Return [x, y] of the center of cell containing provided text 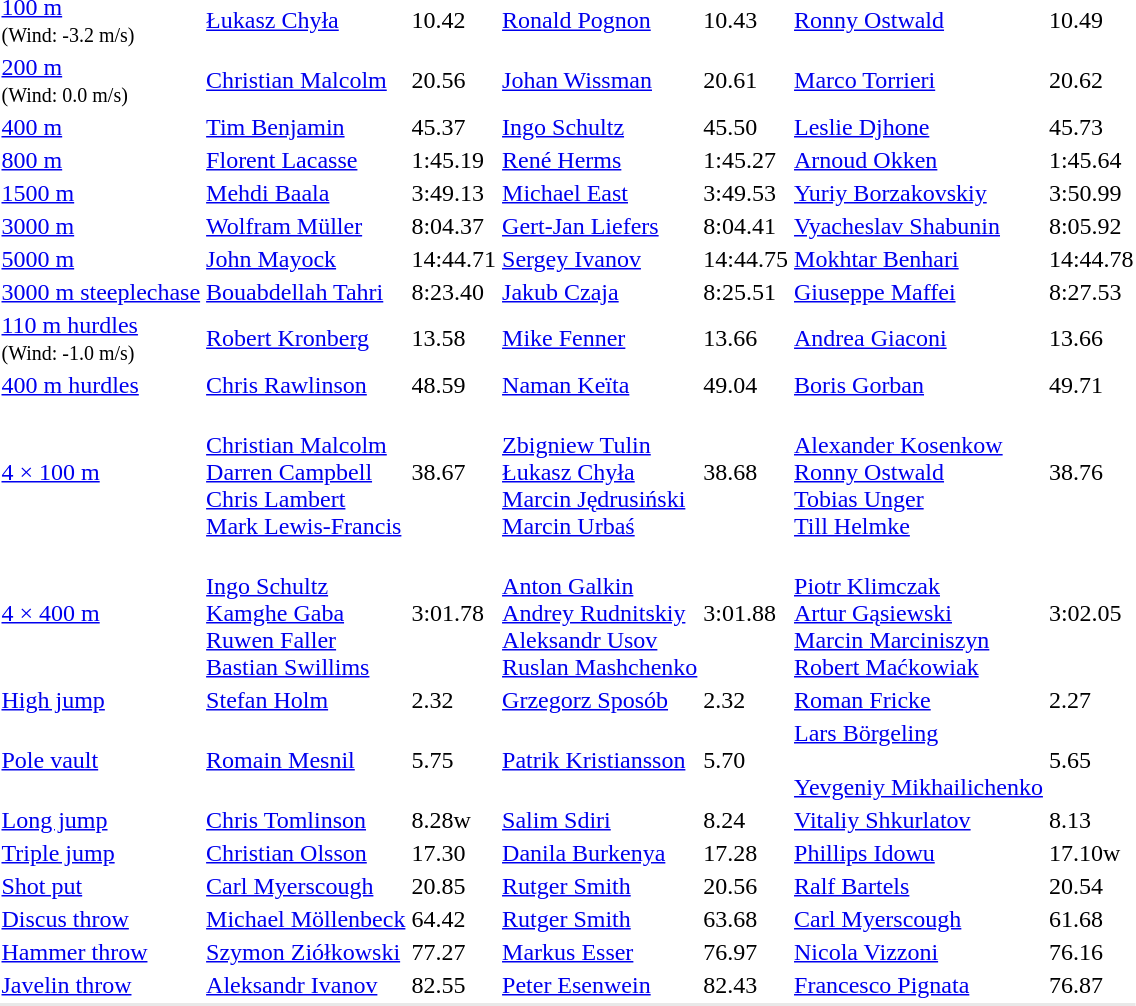
Mehdi Baala [306, 193]
400 m hurdles [101, 385]
76.16 [1091, 952]
3:50.99 [1091, 193]
2.27 [1091, 700]
Michael East [600, 193]
1:45.19 [454, 160]
38.68 [746, 472]
1500 m [101, 193]
Peter Esenwein [600, 985]
77.27 [454, 952]
14:44.71 [454, 259]
3:02.05 [1091, 613]
Mokhtar Benhari [919, 259]
Patrik Kristiansson [600, 760]
76.97 [746, 952]
Johan Wissman [600, 80]
Christian Malcolm [306, 80]
Arnoud Okken [919, 160]
Bouabdellah Tahri [306, 292]
17.30 [454, 853]
110 m hurdles(Wind: -1.0 m/s) [101, 338]
17.10w [1091, 853]
800 m [101, 160]
20.62 [1091, 80]
Ralf Bartels [919, 886]
5.75 [454, 760]
Christian Olsson [306, 853]
8:04.37 [454, 226]
Pole vault [101, 760]
49.71 [1091, 385]
5000 m [101, 259]
Leslie Djhone [919, 127]
3:49.13 [454, 193]
Long jump [101, 820]
64.42 [454, 919]
5.70 [746, 760]
20.61 [746, 80]
Naman Keïta [600, 385]
8:23.40 [454, 292]
Ingo Schultz [600, 127]
3000 m [101, 226]
Marco Torrieri [919, 80]
8.13 [1091, 820]
45.50 [746, 127]
8.28w [454, 820]
63.68 [746, 919]
Discus throw [101, 919]
Nicola Vizzoni [919, 952]
Phillips Idowu [919, 853]
Giuseppe Maffei [919, 292]
Sergey Ivanov [600, 259]
20.85 [454, 886]
Boris Gorban [919, 385]
Tim Benjamin [306, 127]
4 × 100 m [101, 472]
Chris Tomlinson [306, 820]
Robert Kronberg [306, 338]
20.54 [1091, 886]
René Herms [600, 160]
Szymon Ziółkowski [306, 952]
1:45.64 [1091, 160]
45.37 [454, 127]
14:44.78 [1091, 259]
Wolfram Müller [306, 226]
200 m(Wind: 0.0 m/s) [101, 80]
Anton GalkinAndrey RudnitskiyAleksandr UsovRuslan Mashchenko [600, 613]
82.55 [454, 985]
Markus Esser [600, 952]
8:27.53 [1091, 292]
Francesco Pignata [919, 985]
Triple jump [101, 853]
8.24 [746, 820]
3000 m steeplechase [101, 292]
38.76 [1091, 472]
1:45.27 [746, 160]
Vyacheslav Shabunin [919, 226]
Florent Lacasse [306, 160]
82.43 [746, 985]
400 m [101, 127]
Michael Möllenbeck [306, 919]
Ingo SchultzKamghe GabaRuwen FallerBastian Swillims [306, 613]
Yuriy Borzakovskiy [919, 193]
Roman Fricke [919, 700]
Grzegorz Sposób [600, 700]
61.68 [1091, 919]
Andrea Giaconi [919, 338]
Javelin throw [101, 985]
5.65 [1091, 760]
45.73 [1091, 127]
Stefan Holm [306, 700]
John Mayock [306, 259]
Hammer throw [101, 952]
3:01.88 [746, 613]
Mike Fenner [600, 338]
14:44.75 [746, 259]
3:01.78 [454, 613]
Salim Sdiri [600, 820]
Shot put [101, 886]
76.87 [1091, 985]
High jump [101, 700]
38.67 [454, 472]
3:49.53 [746, 193]
Gert-Jan Liefers [600, 226]
8:05.92 [1091, 226]
Jakub Czaja [600, 292]
8:25.51 [746, 292]
Alexander KosenkowRonny OstwaldTobias UngerTill Helmke [919, 472]
13.58 [454, 338]
Zbigniew TulinŁukasz ChyłaMarcin JędrusińskiMarcin Urbaś [600, 472]
Lars BörgelingYevgeniy Mikhailichenko [919, 760]
4 × 400 m [101, 613]
Piotr KlimczakArtur GąsiewskiMarcin MarciniszynRobert Maćkowiak [919, 613]
Aleksandr Ivanov [306, 985]
49.04 [746, 385]
Chris Rawlinson [306, 385]
Vitaliy Shkurlatov [919, 820]
Danila Burkenya [600, 853]
8:04.41 [746, 226]
48.59 [454, 385]
17.28 [746, 853]
Romain Mesnil [306, 760]
Christian MalcolmDarren CampbellChris LambertMark Lewis-Francis [306, 472]
